Output the [x, y] coordinate of the center of the cell containing the given text.  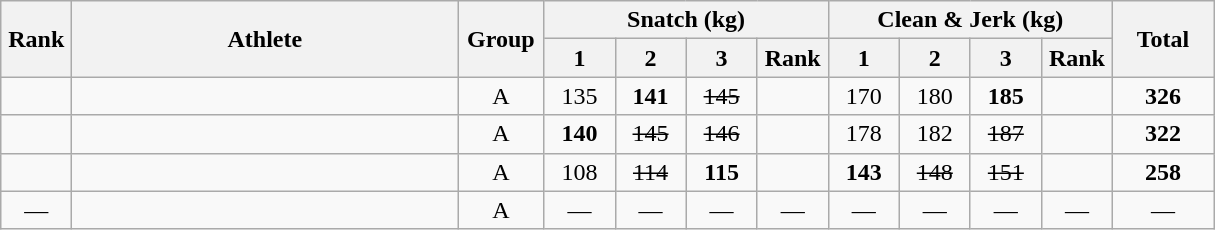
182 [934, 134]
Clean & Jerk (kg) [970, 20]
143 [864, 172]
141 [650, 96]
Total [1162, 39]
187 [1006, 134]
140 [580, 134]
114 [650, 172]
322 [1162, 134]
185 [1006, 96]
178 [864, 134]
151 [1006, 172]
108 [580, 172]
Snatch (kg) [686, 20]
Group [501, 39]
180 [934, 96]
135 [580, 96]
170 [864, 96]
258 [1162, 172]
146 [722, 134]
Athlete [265, 39]
148 [934, 172]
115 [722, 172]
326 [1162, 96]
